Determine the (X, Y) coordinate at the center of the cell enclosing the given text.  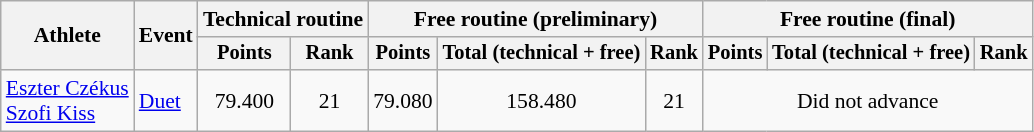
Eszter CzékusSzofi Kiss (68, 100)
Free routine (final) (868, 19)
Free routine (preliminary) (536, 19)
79.400 (244, 100)
79.080 (402, 100)
Duet (166, 100)
158.480 (542, 100)
Athlete (68, 36)
Event (166, 36)
Technical routine (283, 19)
Did not advance (868, 100)
